Detect which cell encompasses the target text, then output its (X, Y) center coordinate. 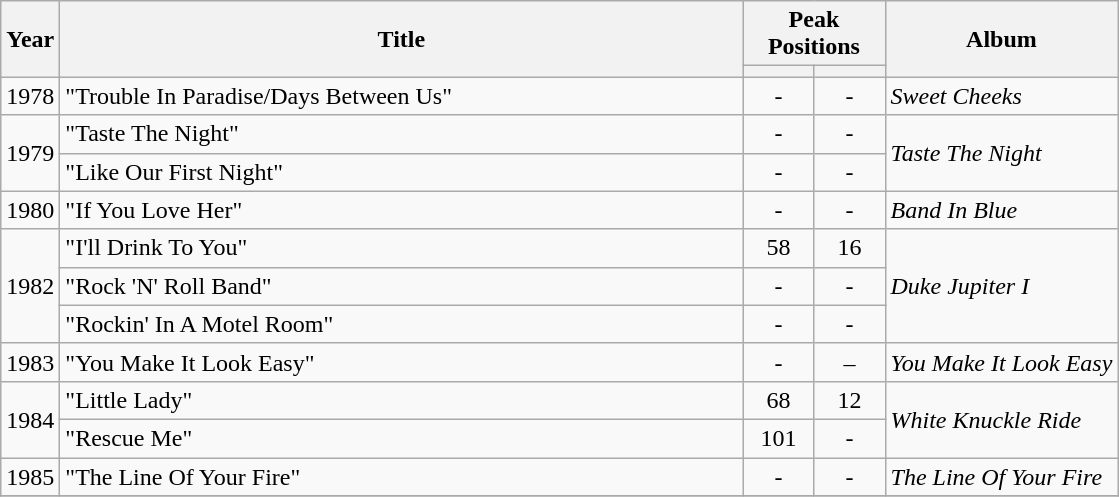
– (850, 362)
"I'll Drink To You" (402, 248)
The Line Of Your Fire (1002, 477)
68 (778, 400)
Title (402, 39)
Taste The Night (1002, 153)
16 (850, 248)
Album (1002, 39)
1984 (30, 419)
Sweet Cheeks (1002, 96)
Band In Blue (1002, 210)
"Rescue Me" (402, 438)
Peak Positions (814, 34)
Duke Jupiter I (1002, 286)
"If You Love Her" (402, 210)
You Make It Look Easy (1002, 362)
"The Line Of Your Fire" (402, 477)
Year (30, 39)
"Trouble In Paradise/Days Between Us" (402, 96)
1980 (30, 210)
"You Make It Look Easy" (402, 362)
"Like Our First Night" (402, 172)
1983 (30, 362)
101 (778, 438)
"Rock 'N' Roll Band" (402, 286)
"Rockin' In A Motel Room" (402, 324)
White Knuckle Ride (1002, 419)
1979 (30, 153)
"Taste The Night" (402, 134)
1985 (30, 477)
1982 (30, 286)
1978 (30, 96)
58 (778, 248)
"Little Lady" (402, 400)
12 (850, 400)
